Locate the cell with the specified text and output its (X, Y) center coordinate. 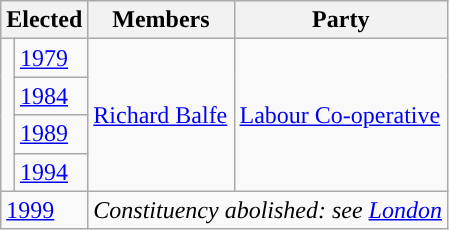
Richard Balfe (161, 115)
1979 (50, 58)
Labour Co-operative (340, 115)
Party (340, 20)
1989 (50, 134)
1999 (44, 210)
1994 (50, 172)
1984 (50, 96)
Members (161, 20)
Constituency abolished: see London (268, 210)
Elected (44, 20)
